Locate the cell with the specified text and output its [X, Y] center coordinate. 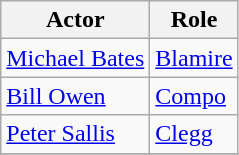
Blamire [194, 58]
Actor [76, 20]
Clegg [194, 134]
Michael Bates [76, 58]
Peter Sallis [76, 134]
Role [194, 20]
Bill Owen [76, 96]
Compo [194, 96]
